Find where the given text appears and provide that cell's center as [X, Y] coordinate. 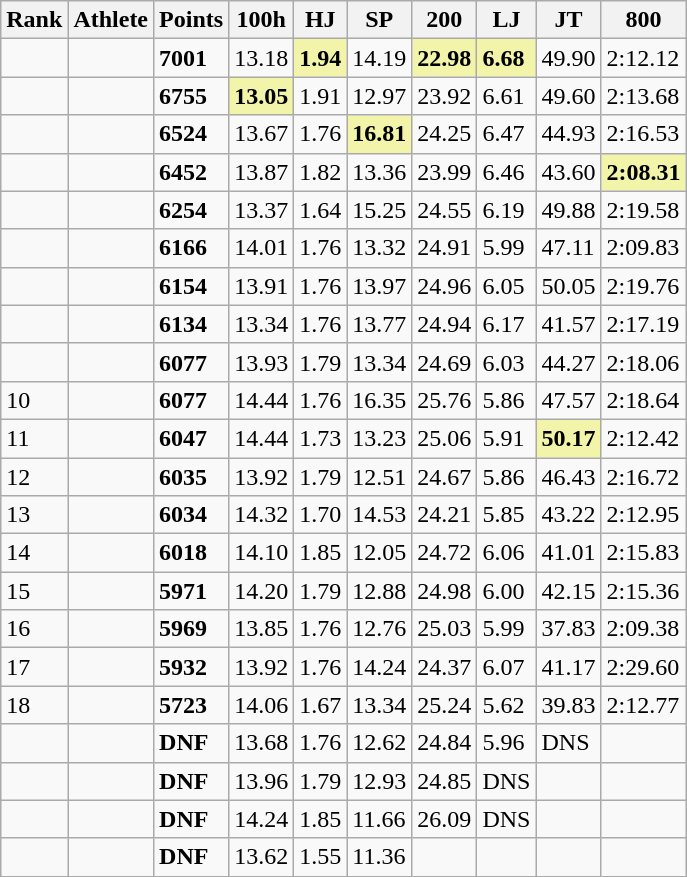
13.77 [380, 324]
24.72 [444, 553]
24.98 [444, 591]
12.88 [380, 591]
2:17.19 [644, 324]
17 [34, 667]
6452 [192, 172]
100h [262, 20]
LJ [506, 20]
2:18.64 [644, 400]
24.67 [444, 477]
16 [34, 629]
16.35 [380, 400]
2:09.83 [644, 248]
6.46 [506, 172]
14.32 [262, 515]
24.37 [444, 667]
13.32 [380, 248]
6.17 [506, 324]
39.83 [568, 705]
5.96 [506, 743]
5969 [192, 629]
JT [568, 20]
50.17 [568, 438]
11.36 [380, 857]
24.25 [444, 134]
1.70 [320, 515]
5.62 [506, 705]
13.37 [262, 210]
11.66 [380, 819]
26.09 [444, 819]
14.19 [380, 58]
11 [34, 438]
6047 [192, 438]
800 [644, 20]
22.98 [444, 58]
2:08.31 [644, 172]
2:12.95 [644, 515]
6166 [192, 248]
13.18 [262, 58]
15 [34, 591]
5723 [192, 705]
6.47 [506, 134]
13.96 [262, 781]
6034 [192, 515]
23.99 [444, 172]
2:19.76 [644, 286]
13.68 [262, 743]
15.25 [380, 210]
Points [192, 20]
25.06 [444, 438]
12 [34, 477]
25.03 [444, 629]
6035 [192, 477]
1.73 [320, 438]
6.19 [506, 210]
24.55 [444, 210]
13.36 [380, 172]
1.55 [320, 857]
1.94 [320, 58]
1.91 [320, 96]
6.06 [506, 553]
49.88 [568, 210]
25.24 [444, 705]
2:15.83 [644, 553]
14.53 [380, 515]
49.60 [568, 96]
12.51 [380, 477]
2:12.77 [644, 705]
46.43 [568, 477]
1.64 [320, 210]
Athlete [111, 20]
24.94 [444, 324]
23.92 [444, 96]
47.11 [568, 248]
6.00 [506, 591]
2:16.53 [644, 134]
41.17 [568, 667]
50.05 [568, 286]
41.01 [568, 553]
14.06 [262, 705]
41.57 [568, 324]
5.91 [506, 438]
6.07 [506, 667]
24.96 [444, 286]
12.76 [380, 629]
2:29.60 [644, 667]
13.93 [262, 362]
2:13.68 [644, 96]
SP [380, 20]
13.91 [262, 286]
13.85 [262, 629]
2:12.42 [644, 438]
5.85 [506, 515]
13 [34, 515]
14.01 [262, 248]
6.68 [506, 58]
13.23 [380, 438]
1.82 [320, 172]
7001 [192, 58]
200 [444, 20]
14 [34, 553]
16.81 [380, 134]
14.20 [262, 591]
42.15 [568, 591]
12.05 [380, 553]
13.62 [262, 857]
6.61 [506, 96]
43.60 [568, 172]
HJ [320, 20]
2:19.58 [644, 210]
6.05 [506, 286]
43.22 [568, 515]
6154 [192, 286]
49.90 [568, 58]
6.03 [506, 362]
12.62 [380, 743]
Rank [34, 20]
6524 [192, 134]
5971 [192, 591]
6134 [192, 324]
24.91 [444, 248]
24.21 [444, 515]
1.67 [320, 705]
13.87 [262, 172]
2:16.72 [644, 477]
47.57 [568, 400]
6755 [192, 96]
24.69 [444, 362]
44.27 [568, 362]
24.85 [444, 781]
14.10 [262, 553]
25.76 [444, 400]
2:18.06 [644, 362]
13.67 [262, 134]
13.05 [262, 96]
12.93 [380, 781]
10 [34, 400]
6018 [192, 553]
6254 [192, 210]
5932 [192, 667]
44.93 [568, 134]
12.97 [380, 96]
13.97 [380, 286]
18 [34, 705]
2:15.36 [644, 591]
37.83 [568, 629]
2:12.12 [644, 58]
24.84 [444, 743]
2:09.38 [644, 629]
